Detect which cell encompasses the target text, then output its [X, Y] center coordinate. 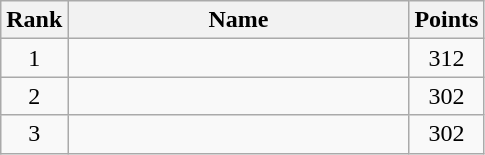
312 [446, 58]
Name [238, 20]
Points [446, 20]
3 [34, 134]
2 [34, 96]
1 [34, 58]
Rank [34, 20]
